Return the (X, Y) coordinate for the center point of the cell that contains the specified text.  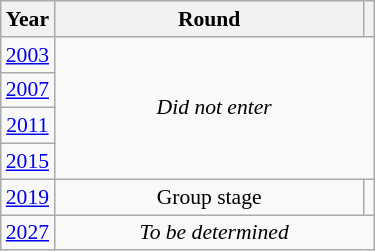
Group stage (209, 197)
2003 (28, 55)
2007 (28, 90)
2015 (28, 162)
2011 (28, 126)
Round (209, 19)
Year (28, 19)
To be determined (214, 233)
2019 (28, 197)
Did not enter (214, 108)
2027 (28, 233)
